Extract the [X, Y] coordinate from the center of the cell holding the provided text.  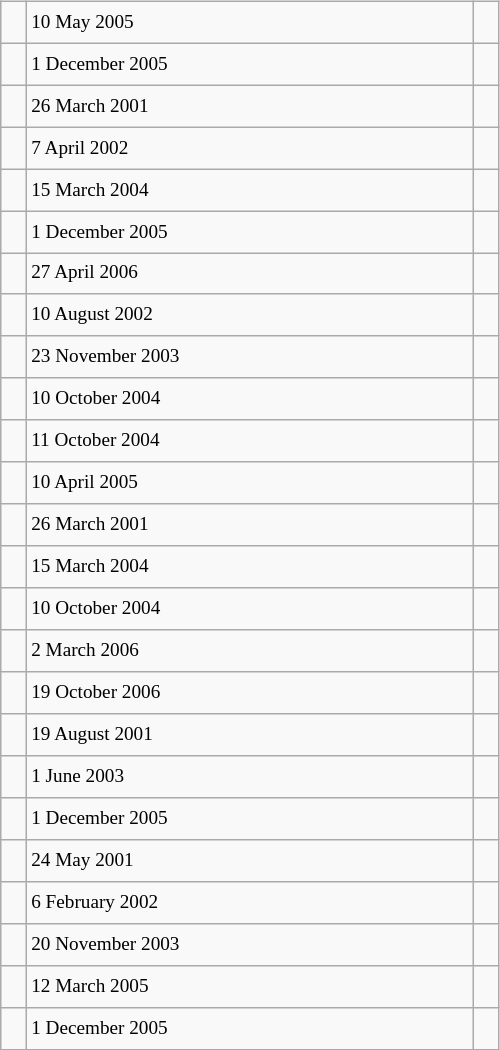
10 April 2005 [250, 483]
1 June 2003 [250, 777]
10 August 2002 [250, 315]
11 October 2004 [250, 441]
19 October 2006 [250, 693]
2 March 2006 [250, 651]
10 May 2005 [250, 22]
6 February 2002 [250, 902]
23 November 2003 [250, 357]
27 April 2006 [250, 274]
12 March 2005 [250, 986]
7 April 2002 [250, 148]
19 August 2001 [250, 735]
20 November 2003 [250, 944]
24 May 2001 [250, 861]
